From the cell containing the given text, extract its center point as (x, y) coordinate. 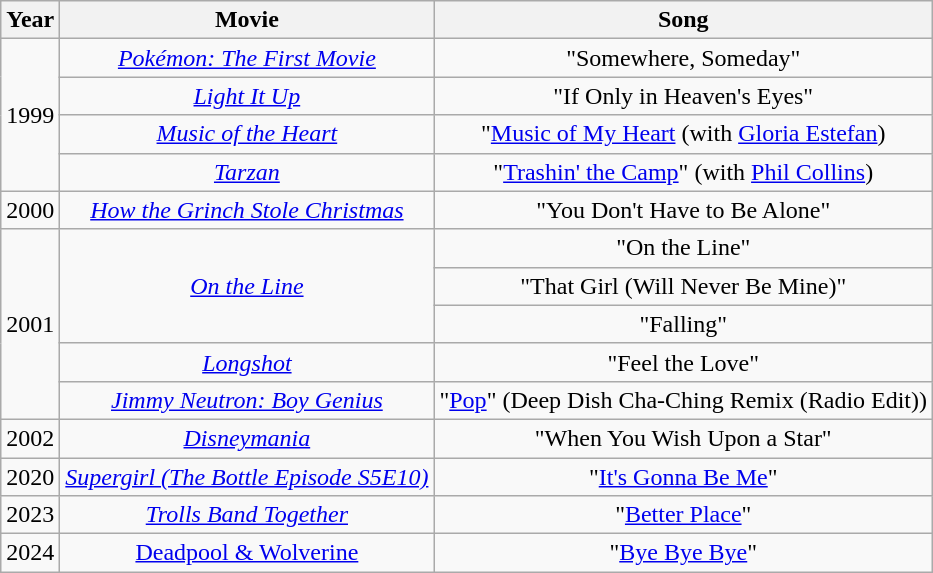
"On the Line" (684, 248)
"Music of My Heart (with Gloria Estefan) (684, 134)
Longshot (247, 362)
Year (30, 20)
Song (684, 20)
1999 (30, 115)
"That Girl (Will Never Be Mine)" (684, 286)
"If Only in Heaven's Eyes" (684, 96)
Deadpool & Wolverine (247, 553)
"Trashin' the Camp" (with Phil Collins) (684, 172)
"Somewhere, Someday" (684, 58)
2002 (30, 438)
"Bye Bye Bye" (684, 553)
"You Don't Have to Be Alone" (684, 210)
Jimmy Neutron: Boy Genius (247, 400)
2020 (30, 477)
Music of the Heart (247, 134)
Supergirl (The Bottle Episode S5E10) (247, 477)
2023 (30, 515)
Light It Up (247, 96)
2024 (30, 553)
"Feel the Love" (684, 362)
"Pop" (Deep Dish Cha-Ching Remix (Radio Edit)) (684, 400)
Pokémon: The First Movie (247, 58)
"When You Wish Upon a Star" (684, 438)
"Better Place" (684, 515)
Trolls Band Together (247, 515)
Movie (247, 20)
How the Grinch Stole Christmas (247, 210)
2000 (30, 210)
"It's Gonna Be Me" (684, 477)
On the Line (247, 286)
Tarzan (247, 172)
"Falling" (684, 324)
2001 (30, 324)
Disneymania (247, 438)
